Return [X, Y] of the center of cell containing provided text 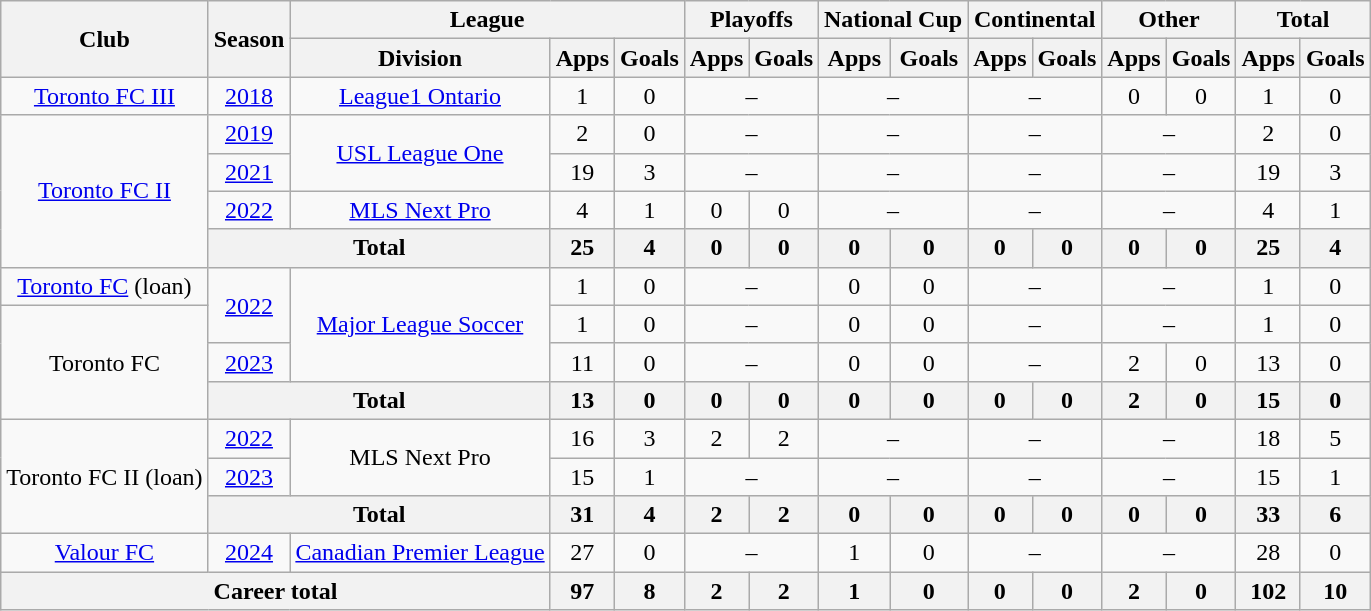
102 [1268, 591]
Major League Soccer [420, 324]
Season [249, 39]
33 [1268, 515]
Career total [276, 591]
8 [650, 591]
Toronto FC II [104, 191]
27 [582, 553]
Toronto FC III [104, 96]
2019 [249, 134]
Division [420, 58]
97 [582, 591]
11 [582, 362]
Toronto FC (loan) [104, 286]
28 [1268, 553]
Canadian Premier League [420, 553]
Playoffs [751, 20]
USL League One [420, 153]
2018 [249, 96]
Toronto FC II (loan) [104, 476]
2021 [249, 172]
Other [1169, 20]
18 [1268, 438]
Continental [1035, 20]
5 [1335, 438]
Club [104, 39]
National Cup [894, 20]
League1 Ontario [420, 96]
2024 [249, 553]
League [487, 20]
31 [582, 515]
16 [582, 438]
Valour FC [104, 553]
6 [1335, 515]
10 [1335, 591]
Toronto FC [104, 362]
